Return the [X, Y] coordinate for the center point of the cell that contains the specified text.  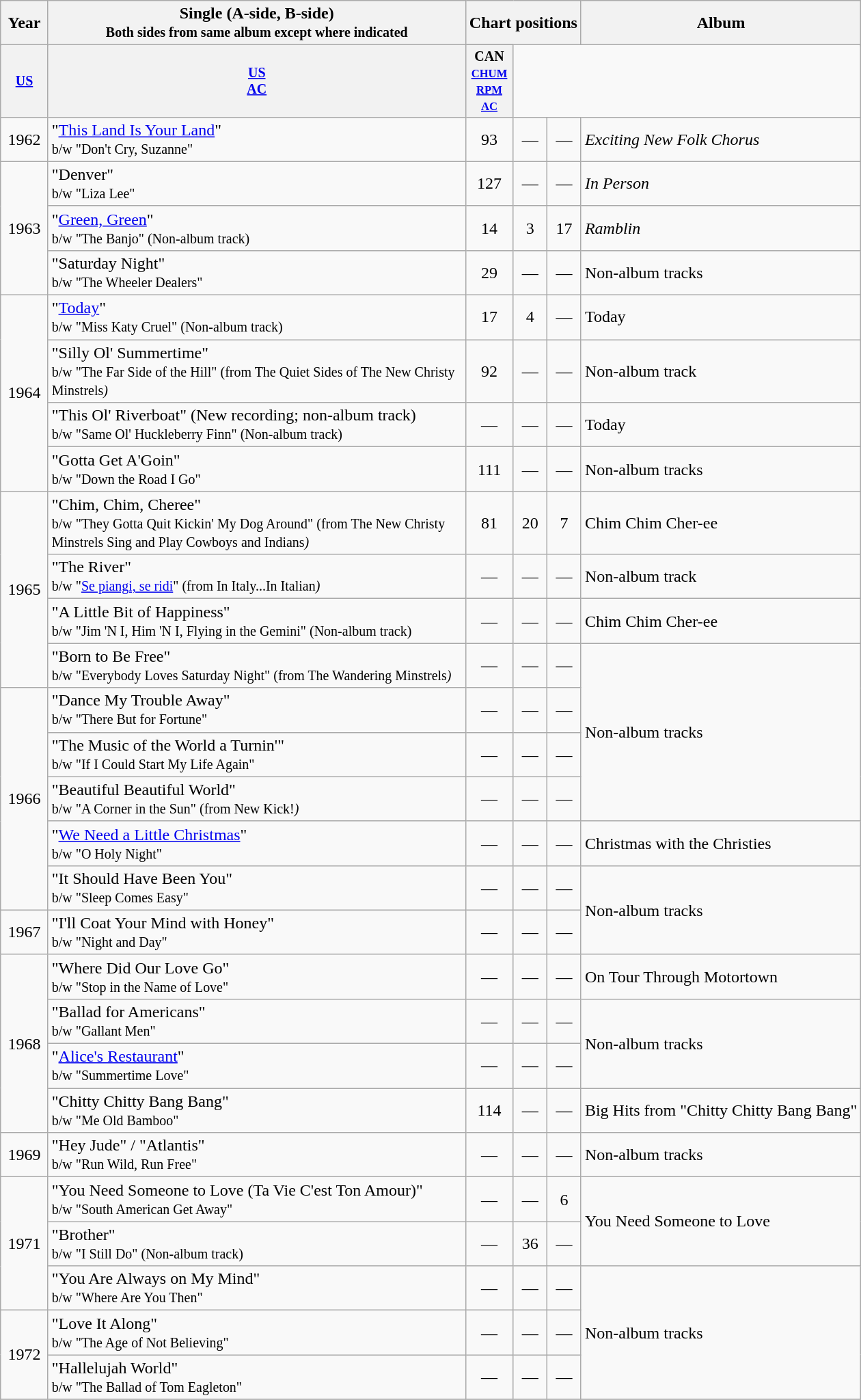
Big Hits from "Chitty Chitty Bang Bang" [720, 1110]
"You Need Someone to Love (Ta Vie C'est Ton Amour)"b/w "South American Get Away" [257, 1199]
1966 [25, 798]
"Born to Be Free"b/w "Everybody Loves Saturday Night" (from The Wandering Minstrels) [257, 666]
"Ballad for Americans"b/w "Gallant Men" [257, 1021]
20 [530, 523]
3 [530, 228]
In Person [720, 183]
1968 [25, 1043]
"Beautiful Beautiful World"b/w "A Corner in the Sun" (from New Kick!) [257, 798]
"Denver"b/w "Liza Lee" [257, 183]
29 [489, 272]
7 [564, 523]
"Hallelujah World"b/w "The Ballad of Tom Eagleton" [257, 1377]
"Love It Along"b/w "The Age of Not Believing" [257, 1333]
"We Need a Little Christmas"b/w "O Holy Night" [257, 844]
"This Ol' Riverboat" (New recording; non-album track) b/w "Same Ol' Huckleberry Finn" (Non-album track) [257, 425]
92 [489, 371]
"I'll Coat Your Mind with Honey"b/w "Night and Day" [257, 932]
114 [489, 1110]
You Need Someone to Love [720, 1222]
On Tour Through Motortown [720, 976]
USAC [257, 81]
Chart positions [523, 23]
"Saturday Night"b/w "The Wheeler Dealers" [257, 272]
"Chitty Chitty Bang Bang"b/w "Me Old Bamboo" [257, 1110]
1971 [25, 1244]
"You Are Always on My Mind"b/w "Where Are You Then" [257, 1288]
1967 [25, 932]
1963 [25, 228]
1965 [25, 589]
Christmas with the Christies [720, 844]
"A Little Bit of Happiness"b/w "Jim 'N I, Him 'N I, Flying in the Gemini" (Non-album track) [257, 621]
4 [530, 317]
"The Music of the World a Turnin'"b/w "If I Could Start My Life Again" [257, 755]
"Today"b/w "Miss Katy Cruel" (Non-album track) [257, 317]
81 [489, 523]
1969 [25, 1155]
"Where Did Our Love Go"b/w "Stop in the Name of Love" [257, 976]
Exciting New Folk Chorus [720, 139]
"Brother"b/w "I Still Do" (Non-album track) [257, 1244]
"Gotta Get A'Goin"b/w "Down the Road I Go" [257, 469]
36 [530, 1244]
1962 [25, 139]
Single (A-side, B-side)Both sides from same album except where indicated [257, 23]
1964 [25, 394]
"Silly Ol' Summertime"b/w "The Far Side of the Hill" (from The Quiet Sides of The New Christy Minstrels) [257, 371]
111 [489, 469]
1972 [25, 1355]
127 [489, 183]
"It Should Have Been You"b/w "Sleep Comes Easy" [257, 887]
Album [720, 23]
"This Land Is Your Land"b/w "Don't Cry, Suzanne" [257, 139]
Year [25, 23]
14 [489, 228]
"Alice's Restaurant"b/w "Summertime Love" [257, 1066]
"Hey Jude" / "Atlantis"b/w "Run Wild, Run Free" [257, 1155]
Ramblin [720, 228]
"Chim, Chim, Cheree"b/w "They Gotta Quit Kickin' My Dog Around" (from The New Christy Minstrels Sing and Play Cowboys and Indians) [257, 523]
"Dance My Trouble Away"b/w "There But for Fortune" [257, 710]
6 [564, 1199]
CANCHUMRPM AC [489, 81]
"The River"b/w "Se piangi, se ridi" (from In Italy...In Italian) [257, 577]
93 [489, 139]
"Green, Green"b/w "The Banjo" (Non-album track) [257, 228]
US [25, 81]
